For the text-containing cell, return its midpoint in [x, y] coordinate format. 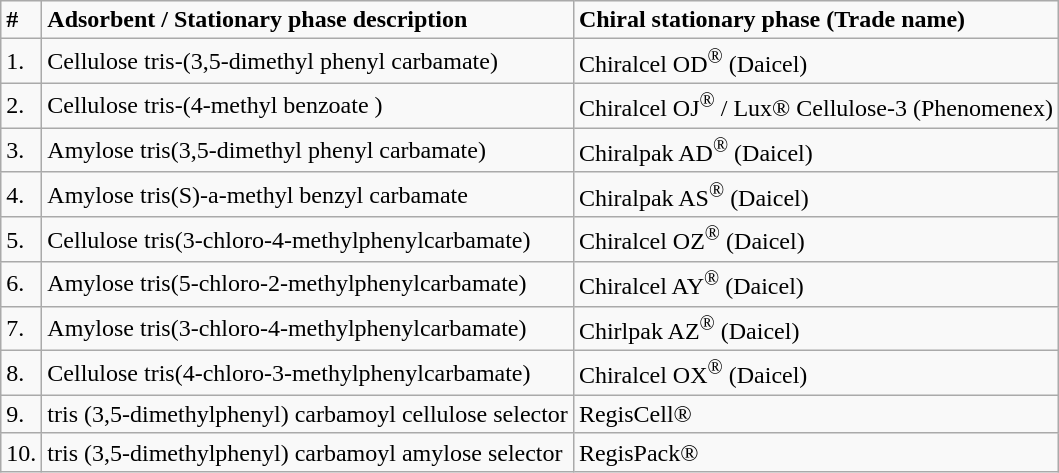
9. [22, 414]
7. [22, 328]
Chiralcel AY® (Daicel) [816, 284]
tris (3,5-dimethylphenyl) carbamoyl amylose selector [308, 452]
RegisPack® [816, 452]
Cellulose tris-(3,5-dimethyl phenyl carbamate) [308, 62]
Cellulose tris(3-chloro-4-methylphenylcarbamate) [308, 240]
4. [22, 194]
Chiralpak AD® (Daicel) [816, 150]
Amylose tris(5-chloro-2-methylphenylcarbamate) [308, 284]
Amylose tris(3,5-dimethyl phenyl carbamate) [308, 150]
# [22, 20]
Chiralcel OZ® (Daicel) [816, 240]
Chiralpak AS® (Daicel) [816, 194]
RegisCell® [816, 414]
Chiral stationary phase (Trade name) [816, 20]
1. [22, 62]
Amylose tris(S)-a-methyl benzyl carbamate [308, 194]
Chiralcel OX® (Daicel) [816, 374]
tris (3,5-dimethylphenyl) carbamoyl cellulose selector [308, 414]
Chiralcel OD® (Daicel) [816, 62]
6. [22, 284]
10. [22, 452]
5. [22, 240]
Cellulose tris(4-chloro-3-methylphenylcarbamate) [308, 374]
Chirlpak AZ® (Daicel) [816, 328]
3. [22, 150]
2. [22, 106]
Cellulose tris-(4-methyl benzoate ) [308, 106]
Chiralcel OJ® / Lux® Cellulose-3 (Phenomenex) [816, 106]
8. [22, 374]
Amylose tris(3-chloro-4-methylphenylcarbamate) [308, 328]
Adsorbent / Stationary phase description [308, 20]
